Output the (x, y) coordinate of the center of the cell containing the given text.  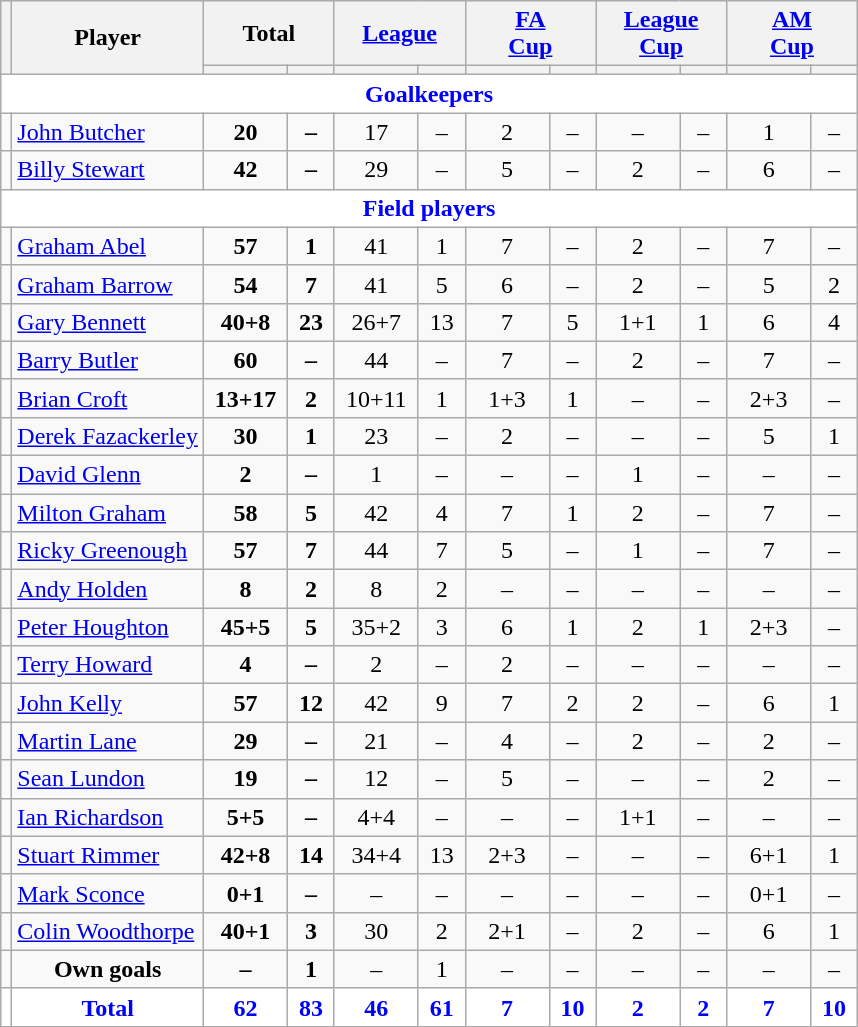
1+3 (507, 398)
34+4 (376, 855)
Andy Holden (108, 589)
Derek Fazackerley (108, 437)
Billy Stewart (108, 170)
Player (108, 38)
45+5 (245, 627)
David Glenn (108, 475)
19 (245, 779)
AMCup (792, 34)
35+2 (376, 627)
Martin Lane (108, 741)
2+1 (507, 931)
5+5 (245, 817)
Ian Richardson (108, 817)
17 (376, 132)
Field players (430, 208)
Peter Houghton (108, 627)
Ricky Greenough (108, 551)
Barry Butler (108, 360)
Own goals (108, 969)
Stuart Rimmer (108, 855)
60 (245, 360)
4+4 (376, 817)
10+11 (376, 398)
21 (376, 741)
26+7 (376, 322)
40+8 (245, 322)
46 (376, 1007)
58 (245, 513)
Graham Abel (108, 246)
14 (312, 855)
FACup (530, 34)
League (400, 34)
83 (312, 1007)
LeagueCup (662, 34)
Brian Croft (108, 398)
Mark Sconce (108, 893)
Graham Barrow (108, 284)
6+1 (769, 855)
62 (245, 1007)
Sean Lundon (108, 779)
Gary Bennett (108, 322)
John Kelly (108, 703)
20 (245, 132)
Terry Howard (108, 665)
54 (245, 284)
Milton Graham (108, 513)
40+1 (245, 931)
John Butcher (108, 132)
9 (442, 703)
Colin Woodthorpe (108, 931)
42+8 (245, 855)
61 (442, 1007)
Goalkeepers (430, 94)
13+17 (245, 398)
